Search for the cell housing the specified text and yield its [X, Y] center coordinate. 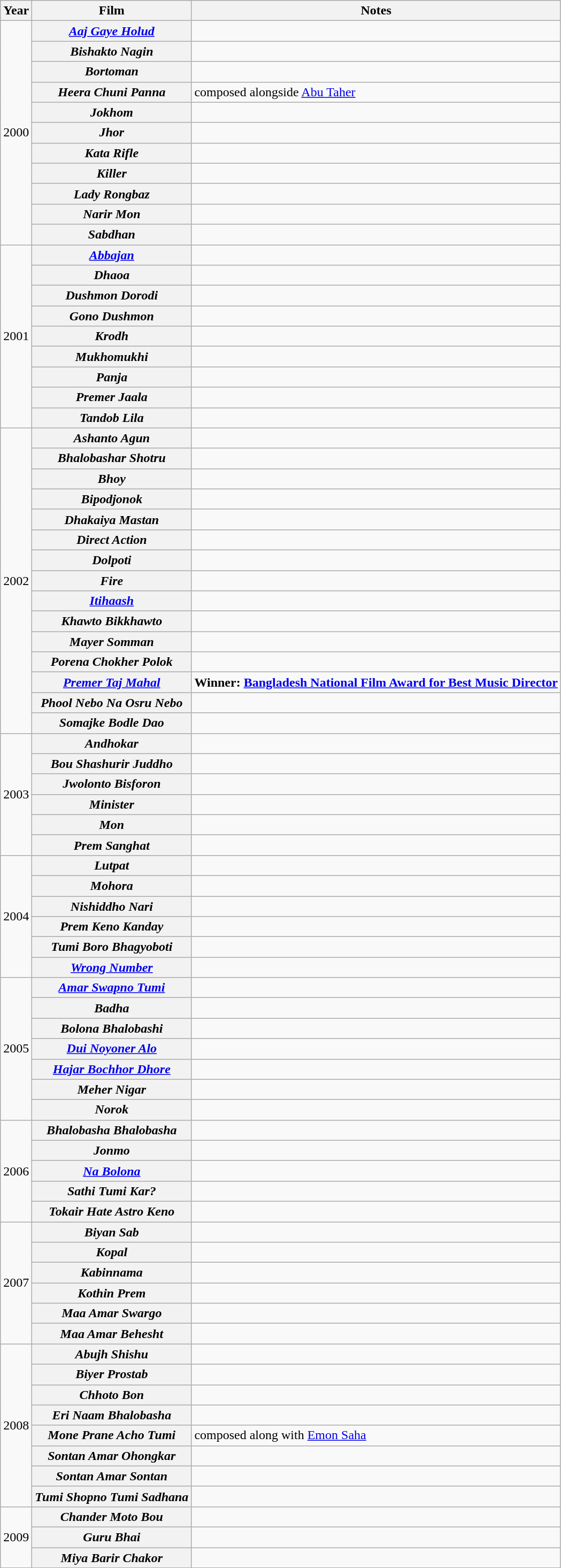
Badha [112, 1008]
Fire [112, 580]
Kata Rifle [112, 153]
Biyan Sab [112, 1232]
2002 [16, 581]
Film [112, 11]
Bipodjonok [112, 499]
Ashanto Agun [112, 438]
Dolpoti [112, 560]
Panja [112, 377]
Dushmon Dorodi [112, 296]
Winner: Bangladesh National Film Award for Best Music Director [376, 682]
2006 [16, 1171]
Aaj Gaye Holud [112, 31]
Eri Naam Bhalobasha [112, 1415]
Mukhomukhi [112, 357]
Kopal [112, 1252]
Tumi Boro Bhagyoboti [112, 947]
Notes [376, 11]
Bishakto Nagin [112, 51]
Bolona Bhalobashi [112, 1028]
Bhoy [112, 479]
Gono Dushmon [112, 316]
Jonmo [112, 1150]
Phool Nebo Na Osru Nebo [112, 703]
composed along with Emon Saha [376, 1435]
Sabdhan [112, 234]
Nishiddho Nari [112, 906]
Itihaash [112, 601]
Jokhom [112, 112]
Bortoman [112, 72]
Abujh Shishu [112, 1354]
Mayer Somman [112, 642]
2008 [16, 1425]
Jwolonto Bisforon [112, 784]
Mon [112, 825]
Abbajan [112, 255]
Maa Amar Swargo [112, 1313]
Premer Taj Mahal [112, 682]
Bhalobasha Bhalobasha [112, 1130]
Dhakaiya Mastan [112, 519]
Krodh [112, 336]
Premer Jaala [112, 397]
Killer [112, 173]
2007 [16, 1282]
Mone Prane Acho Tumi [112, 1435]
Direct Action [112, 540]
2001 [16, 337]
Guru Bhai [112, 1537]
Bhalobashar Shotru [112, 458]
Kabinnama [112, 1273]
Sontan Amar Sontan [112, 1476]
Jhor [112, 133]
Andhokar [112, 743]
Chhoto Bon [112, 1395]
Mohora [112, 886]
Porena Chokher Polok [112, 662]
Khawto Bikkhawto [112, 621]
Chander Moto Bou [112, 1517]
Narir Mon [112, 214]
Dui Noyoner Alo [112, 1049]
Kothin Prem [112, 1293]
composed alongside Abu Taher [376, 92]
Somajke Bodle Dao [112, 723]
Dhaoa [112, 275]
2004 [16, 916]
Sathi Tumi Kar? [112, 1191]
Year [16, 11]
Wrong Number [112, 967]
2000 [16, 133]
Minister [112, 804]
Tandob Lila [112, 418]
2005 [16, 1049]
Lutpat [112, 865]
Prem Sanghat [112, 845]
Hajar Bochhor Dhore [112, 1069]
Amar Swapno Tumi [112, 988]
Maa Amar Behesht [112, 1334]
Tokair Hate Astro Keno [112, 1211]
Prem Keno Kanday [112, 927]
Tumi Shopno Tumi Sadhana [112, 1496]
Biyer Prostab [112, 1374]
2003 [16, 794]
Miya Barir Chakor [112, 1558]
Meher Nigar [112, 1089]
Lady Rongbaz [112, 194]
Sontan Amar Ohongkar [112, 1456]
Na Bolona [112, 1171]
Bou Shashurir Juddho [112, 764]
Norok [112, 1110]
2009 [16, 1537]
Heera Chuni Panna [112, 92]
